Identify which cell holds the provided text, then report its (X, Y) central coordinate. 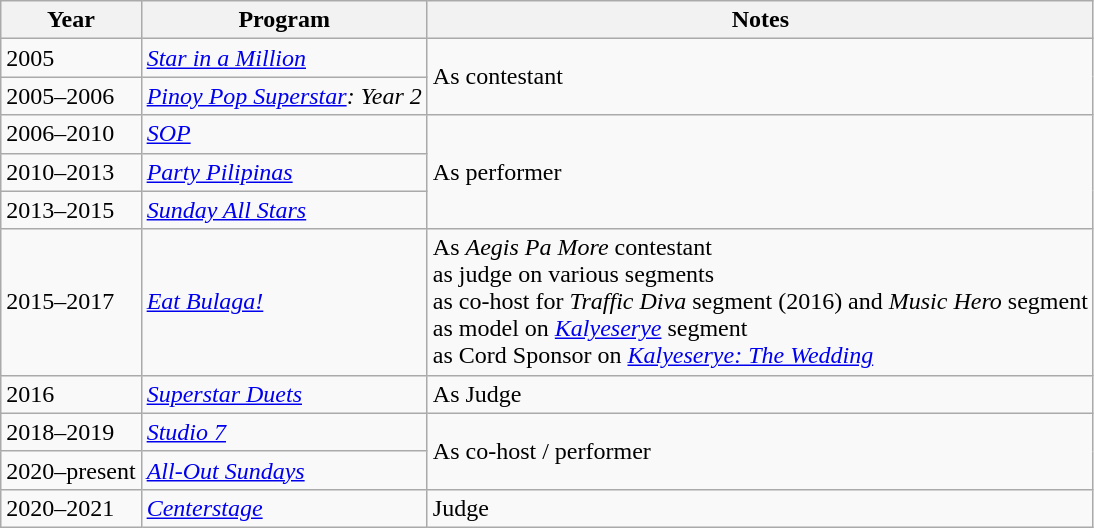
SOP (284, 134)
As Judge (760, 394)
2013–2015 (71, 210)
Judge (760, 508)
Eat Bulaga! (284, 302)
2010–2013 (71, 172)
2005–2006 (71, 96)
2018–2019 (71, 432)
As performer (760, 172)
Year (71, 20)
Pinoy Pop Superstar: Year 2 (284, 96)
Party Pilipinas (284, 172)
Notes (760, 20)
Superstar Duets (284, 394)
2015–2017 (71, 302)
2020–present (71, 470)
2016 (71, 394)
2005 (71, 58)
All-Out Sundays (284, 470)
As contestant (760, 77)
2006–2010 (71, 134)
Studio 7 (284, 432)
Program (284, 20)
Sunday All Stars (284, 210)
As co-host / performer (760, 451)
2020–2021 (71, 508)
Star in a Million (284, 58)
Centerstage (284, 508)
